Provide the [X, Y] coordinate of the cell's center where the given text is located.  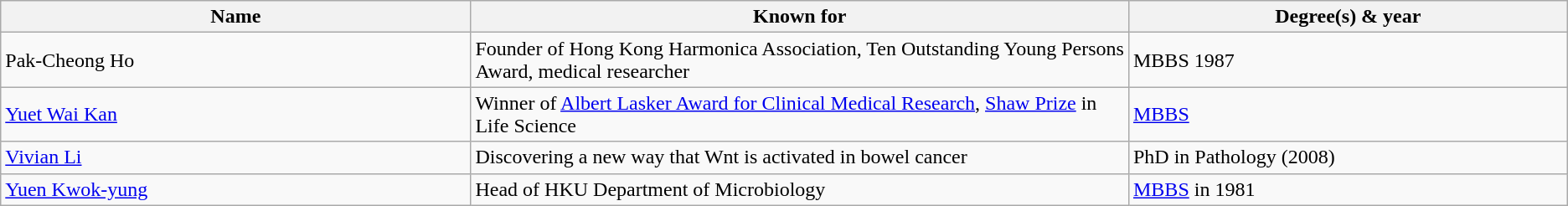
MBBS 1987 [1348, 60]
Yuen Kwok-yung [236, 189]
Name [236, 17]
Head of HKU Department of Microbiology [800, 189]
Pak-Cheong Ho [236, 60]
Known for [800, 17]
Founder of Hong Kong Harmonica Association, Ten Outstanding Young Persons Award, medical researcher [800, 60]
Degree(s) & year [1348, 17]
Yuet Wai Kan [236, 114]
MBBS in 1981 [1348, 189]
PhD in Pathology (2008) [1348, 157]
MBBS [1348, 114]
Winner of Albert Lasker Award for Clinical Medical Research, Shaw Prize in Life Science [800, 114]
Discovering a new way that Wnt is activated in bowel cancer [800, 157]
Vivian Li [236, 157]
